Find where the given text appears and provide that cell's center as [X, Y] coordinate. 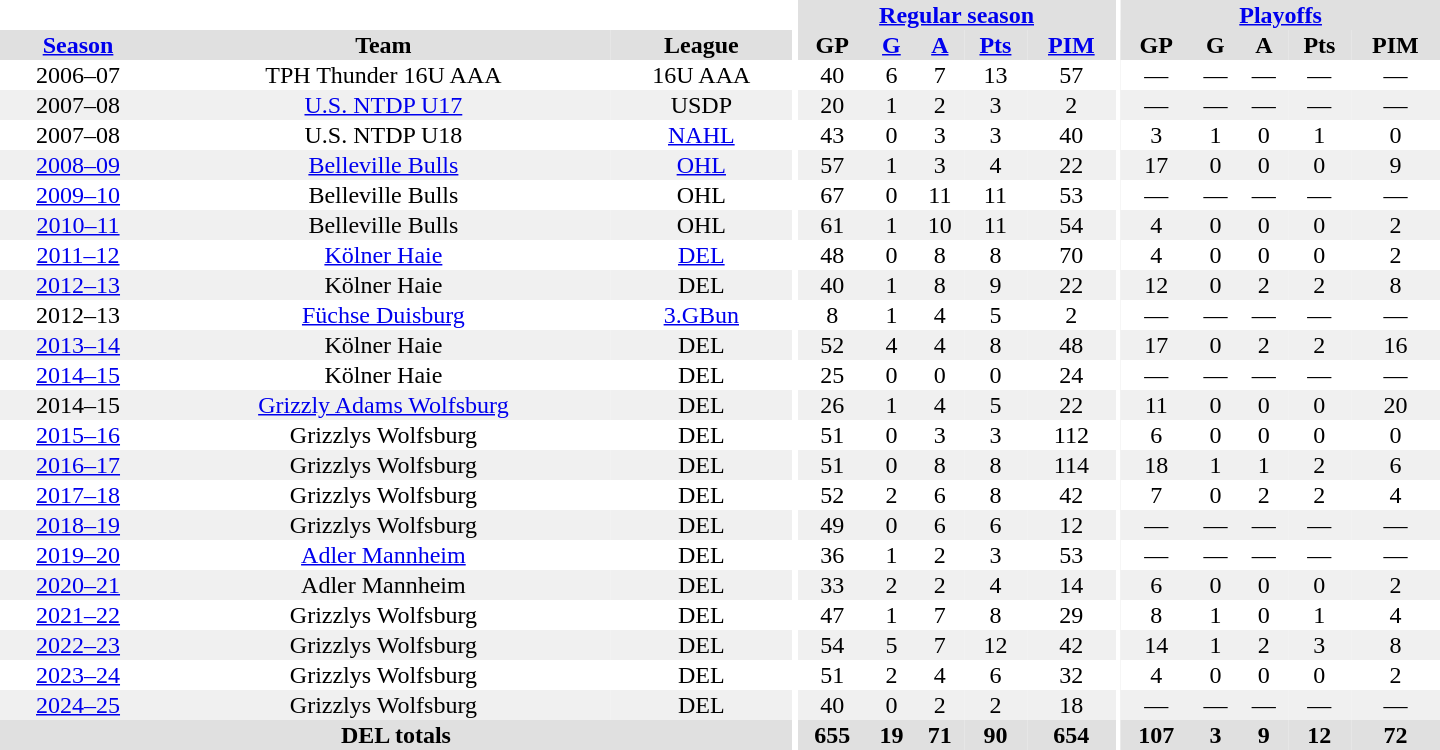
2023–24 [78, 675]
Grizzly Adams Wolfsburg [384, 405]
72 [1396, 735]
U.S. NTDP U17 [384, 105]
654 [1072, 735]
61 [832, 225]
2009–10 [78, 195]
Playoffs [1280, 15]
2015–16 [78, 435]
2024–25 [78, 705]
29 [1072, 615]
112 [1072, 435]
DEL totals [396, 735]
2019–20 [78, 555]
2011–12 [78, 255]
25 [832, 375]
71 [940, 735]
10 [940, 225]
3.GBun [702, 315]
43 [832, 135]
Füchse Duisburg [384, 315]
2022–23 [78, 645]
Team [384, 45]
107 [1156, 735]
2020–21 [78, 585]
32 [1072, 675]
2013–14 [78, 345]
16U AAA [702, 75]
90 [996, 735]
NAHL [702, 135]
League [702, 45]
33 [832, 585]
USDP [702, 105]
2008–09 [78, 165]
67 [832, 195]
24 [1072, 375]
70 [1072, 255]
2016–17 [78, 465]
2010–11 [78, 225]
2017–18 [78, 495]
U.S. NTDP U18 [384, 135]
36 [832, 555]
49 [832, 525]
Season [78, 45]
2018–19 [78, 525]
114 [1072, 465]
13 [996, 75]
2006–07 [78, 75]
26 [832, 405]
TPH Thunder 16U AAA [384, 75]
47 [832, 615]
Regular season [956, 15]
2021–22 [78, 615]
16 [1396, 345]
655 [832, 735]
19 [891, 735]
